Search for the cell housing the specified text and yield its (X, Y) center coordinate. 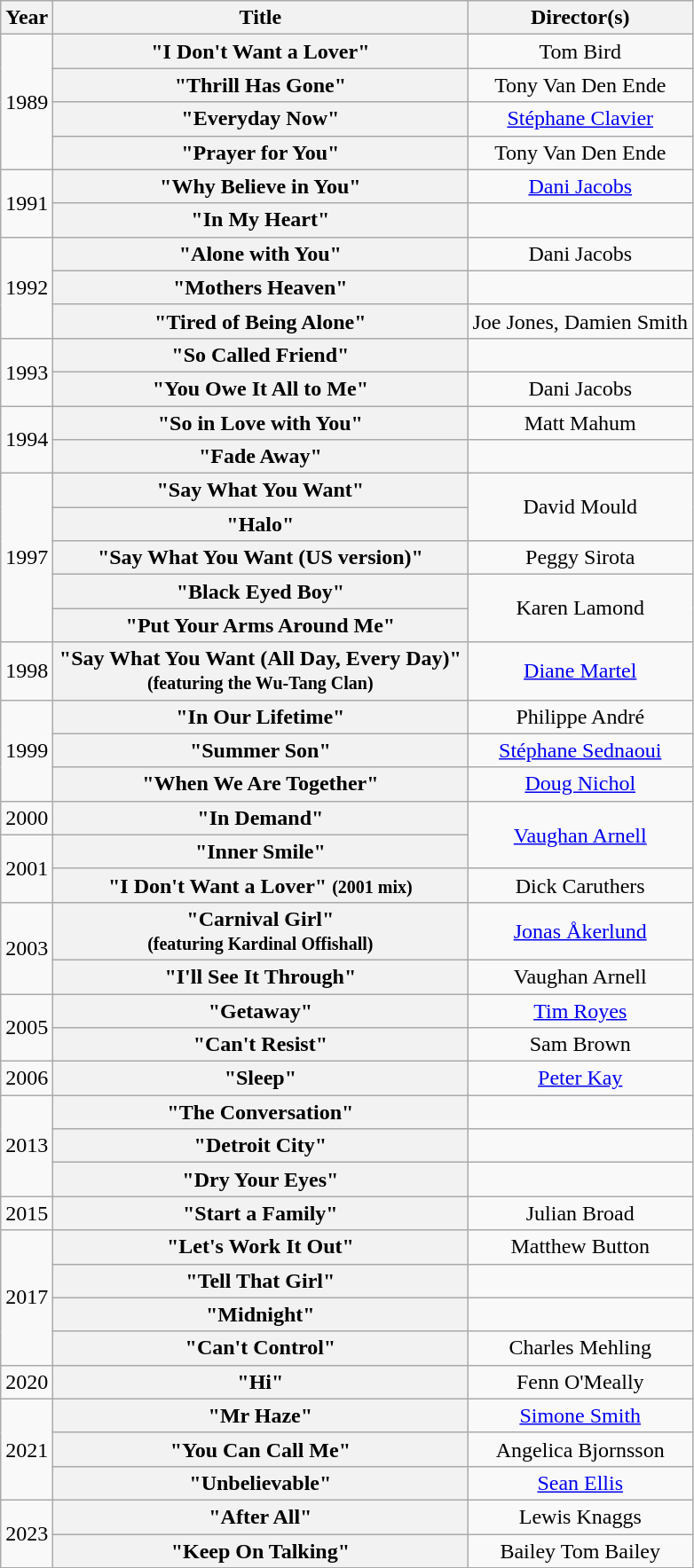
Sean Ellis (580, 1483)
Matt Mahum (580, 423)
1993 (27, 372)
Dick Caruthers (580, 885)
Joe Jones, Damien Smith (580, 321)
2023 (27, 1533)
"Halo" (261, 524)
Year (27, 18)
1989 (27, 102)
"Tired of Being Alone" (261, 321)
"Thrill Has Gone" (261, 85)
Doug Nichol (580, 784)
Charles Mehling (580, 1348)
Stéphane Sednaoui (580, 750)
"Hi" (261, 1382)
"Detroit City" (261, 1146)
2013 (27, 1146)
"Say What You Want (US version)" (261, 558)
Title (261, 18)
2015 (27, 1213)
Angelica Bjornsson (580, 1449)
1992 (27, 287)
2003 (27, 947)
1997 (27, 558)
1998 (27, 670)
"Sleep" (261, 1078)
Tom Bird (580, 51)
2021 (27, 1449)
Peter Kay (580, 1078)
Stéphane Clavier (580, 119)
"In Demand" (261, 818)
"Say What You Want (All Day, Every Day)"(featuring the Wu-Tang Clan) (261, 670)
"You Can Call Me" (261, 1449)
"In Our Lifetime" (261, 717)
"The Conversation" (261, 1112)
Karen Lamond (580, 608)
"Say What You Want" (261, 490)
Lewis Knaggs (580, 1517)
"Unbelievable" (261, 1483)
"Put Your Arms Around Me" (261, 625)
"Getaway" (261, 1010)
"Mr Haze" (261, 1415)
"I Don't Want a Lover" (2001 mix) (261, 885)
"Let's Work It Out" (261, 1247)
"Dry Your Eyes" (261, 1180)
"Can't Control" (261, 1348)
Peggy Sirota (580, 558)
"When We Are Together" (261, 784)
2000 (27, 818)
"Summer Son" (261, 750)
"Midnight" (261, 1314)
"So Called Friend" (261, 355)
"Alone with You" (261, 254)
2020 (27, 1382)
1991 (27, 203)
Julian Broad (580, 1213)
Sam Brown (580, 1045)
"I Don't Want a Lover" (261, 51)
Tim Royes (580, 1010)
Jonas Åkerlund (580, 931)
"Carnival Girl"(featuring Kardinal Offishall) (261, 931)
Director(s) (580, 18)
"Keep On Talking" (261, 1551)
"After All" (261, 1517)
2001 (27, 868)
"Start a Family" (261, 1213)
Matthew Button (580, 1247)
"Why Believe in You" (261, 186)
"Can't Resist" (261, 1045)
Fenn O'Meally (580, 1382)
"You Owe It All to Me" (261, 388)
"Mothers Heaven" (261, 287)
"Everyday Now" (261, 119)
Simone Smith (580, 1415)
2017 (27, 1298)
Bailey Tom Bailey (580, 1551)
"Fade Away" (261, 457)
Diane Martel (580, 670)
"Black Eyed Boy" (261, 592)
"Tell That Girl" (261, 1281)
1999 (27, 750)
1994 (27, 440)
"Inner Smile" (261, 851)
2006 (27, 1078)
"So in Love with You" (261, 423)
"I'll See It Through" (261, 976)
"In My Heart" (261, 220)
"Prayer for You" (261, 153)
Philippe André (580, 717)
2005 (27, 1027)
David Mould (580, 507)
